For the text-containing cell, return its midpoint in [x, y] coordinate format. 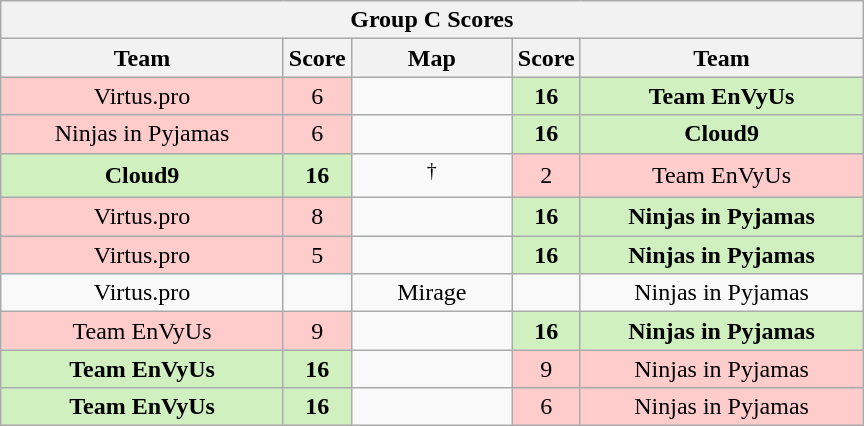
5 [317, 255]
† [432, 176]
Map [432, 58]
8 [317, 217]
2 [546, 176]
Group C Scores [432, 20]
Mirage [432, 293]
